Determine the [X, Y] coordinate at the center of the cell enclosing the given text.  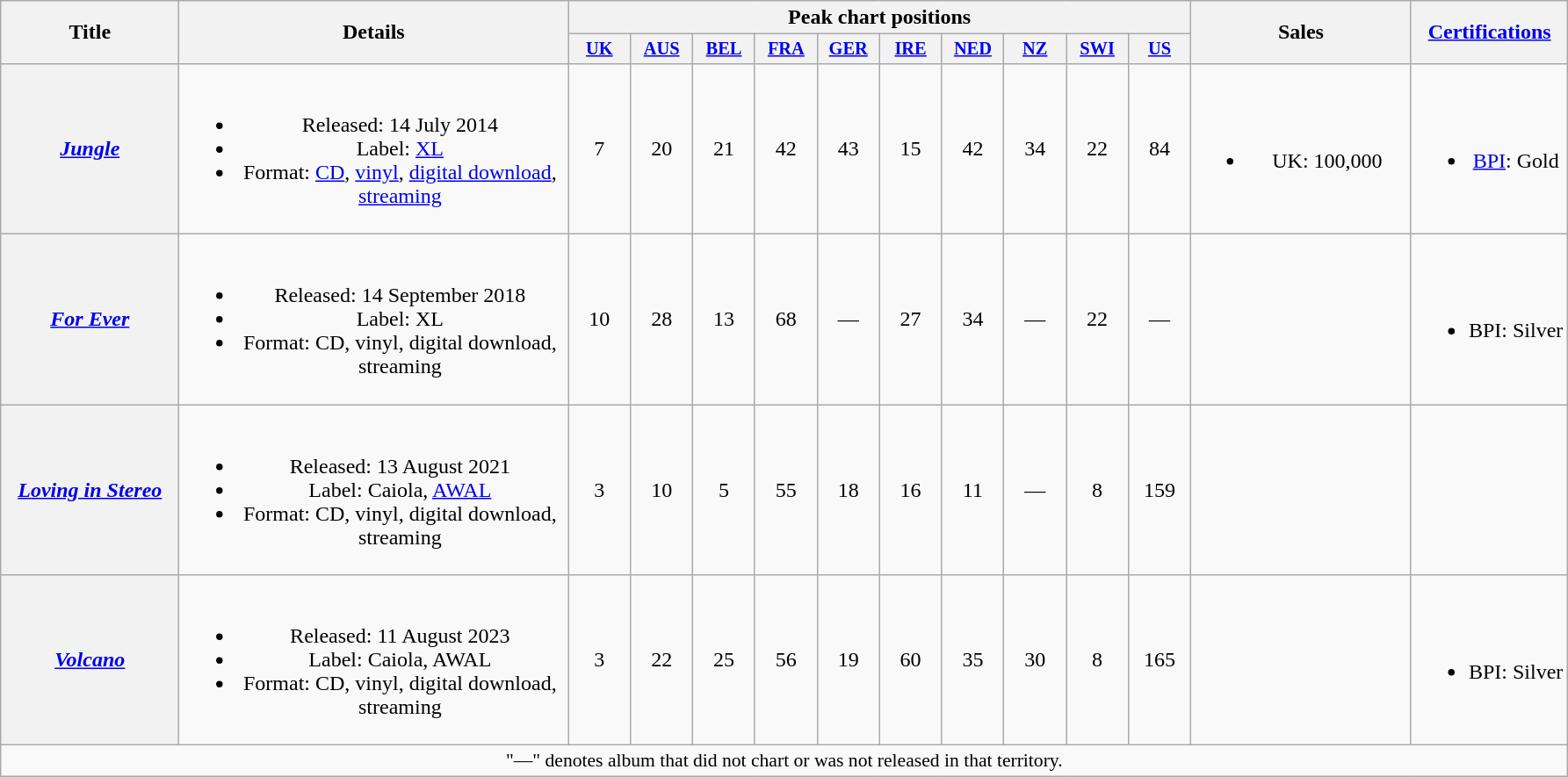
20 [662, 148]
UK: 100,000 [1300, 148]
15 [910, 148]
IRE [910, 49]
GER [849, 49]
Released: 13 August 2021Label: Caiola, AWALFormat: CD, vinyl, digital download, streaming [374, 490]
Jungle [90, 148]
60 [910, 660]
Certifications [1489, 32]
56 [785, 660]
28 [662, 320]
Peak chart positions [880, 18]
18 [849, 490]
Loving in Stereo [90, 490]
21 [724, 148]
BPI: Gold [1489, 148]
AUS [662, 49]
"—" denotes album that did not chart or was not released in that territory. [784, 761]
25 [724, 660]
16 [910, 490]
30 [1035, 660]
Details [374, 32]
27 [910, 320]
68 [785, 320]
7 [599, 148]
NZ [1035, 49]
SWI [1098, 49]
US [1160, 49]
5 [724, 490]
13 [724, 320]
For Ever [90, 320]
55 [785, 490]
NED [973, 49]
165 [1160, 660]
84 [1160, 148]
Title [90, 32]
Released: 11 August 2023Label: Caiola, AWALFormat: CD, vinyl, digital download, streaming [374, 660]
11 [973, 490]
Sales [1300, 32]
Released: 14 September 2018Label: XLFormat: CD, vinyl, digital download, streaming [374, 320]
159 [1160, 490]
Released: 14 July 2014Label: XLFormat: CD, vinyl, digital download, streaming [374, 148]
35 [973, 660]
43 [849, 148]
Volcano [90, 660]
BEL [724, 49]
FRA [785, 49]
19 [849, 660]
UK [599, 49]
